Detect which cell encompasses the target text, then output its (x, y) center coordinate. 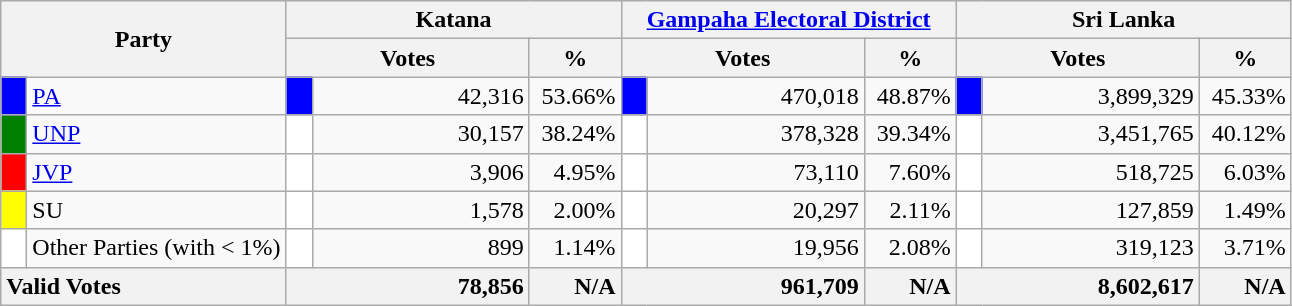
PA (156, 96)
Katana (454, 20)
127,859 (1090, 210)
UNP (156, 134)
3,451,765 (1090, 134)
38.24% (575, 134)
53.66% (575, 96)
961,709 (742, 286)
73,110 (756, 172)
40.12% (1245, 134)
42,316 (420, 96)
899 (420, 248)
6.03% (1245, 172)
378,328 (756, 134)
4.95% (575, 172)
470,018 (756, 96)
JVP (156, 172)
78,856 (408, 286)
30,157 (420, 134)
3,899,329 (1090, 96)
8,602,617 (1078, 286)
48.87% (910, 96)
1.49% (1245, 210)
39.34% (910, 134)
Sri Lanka (1124, 20)
19,956 (756, 248)
319,123 (1090, 248)
2.00% (575, 210)
SU (156, 210)
Party (144, 39)
45.33% (1245, 96)
518,725 (1090, 172)
Other Parties (with < 1%) (156, 248)
1,578 (420, 210)
2.08% (910, 248)
3.71% (1245, 248)
2.11% (910, 210)
20,297 (756, 210)
Gampaha Electoral District (788, 20)
7.60% (910, 172)
1.14% (575, 248)
3,906 (420, 172)
Valid Votes (144, 286)
